Detect which cell encompasses the target text, then output its (X, Y) center coordinate. 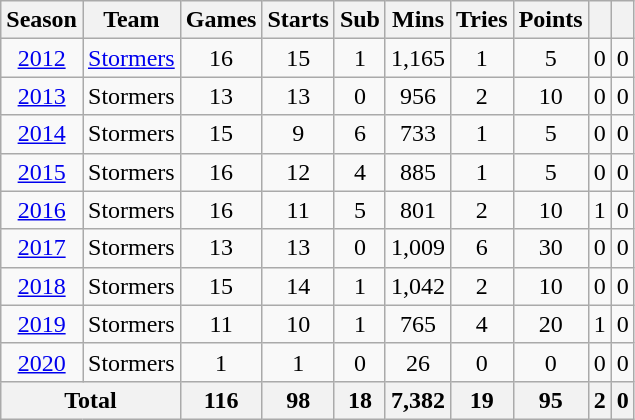
2018 (42, 286)
Tries (482, 20)
20 (550, 324)
801 (418, 210)
Total (90, 400)
7,382 (418, 400)
Season (42, 20)
956 (418, 96)
95 (550, 400)
885 (418, 172)
Sub (360, 20)
Starts (298, 20)
2013 (42, 96)
2016 (42, 210)
98 (298, 400)
2012 (42, 58)
1,042 (418, 286)
2017 (42, 248)
1,009 (418, 248)
Team (131, 20)
Games (221, 20)
2014 (42, 134)
116 (221, 400)
1,165 (418, 58)
Mins (418, 20)
18 (360, 400)
765 (418, 324)
19 (482, 400)
12 (298, 172)
733 (418, 134)
2020 (42, 362)
2019 (42, 324)
2015 (42, 172)
14 (298, 286)
9 (298, 134)
30 (550, 248)
Points (550, 20)
26 (418, 362)
